Scan for the cell matching the given text and deliver its (x, y) coordinate at center. 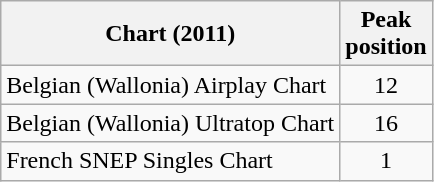
French SNEP Singles Chart (170, 161)
Peakposition (386, 34)
Belgian (Wallonia) Ultratop Chart (170, 123)
Chart (2011) (170, 34)
Belgian (Wallonia) Airplay Chart (170, 85)
16 (386, 123)
1 (386, 161)
12 (386, 85)
